Identify which cell holds the provided text, then report its (X, Y) central coordinate. 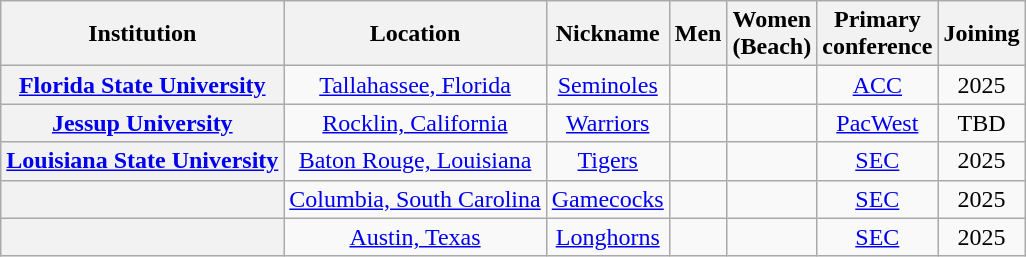
Baton Rouge, Louisiana (415, 161)
Austin, Texas (415, 237)
Longhorns (608, 237)
Rocklin, California (415, 123)
Location (415, 34)
ACC (878, 85)
Jessup University (142, 123)
Columbia, South Carolina (415, 199)
Primaryconference (878, 34)
Florida State University (142, 85)
Men (698, 34)
TBD (982, 123)
Seminoles (608, 85)
Louisiana State University (142, 161)
Tigers (608, 161)
PacWest (878, 123)
Tallahassee, Florida (415, 85)
Joining (982, 34)
Nickname (608, 34)
Women(Beach) (772, 34)
Warriors (608, 123)
Institution (142, 34)
Gamecocks (608, 199)
